Return [X, Y] of the center of cell containing provided text 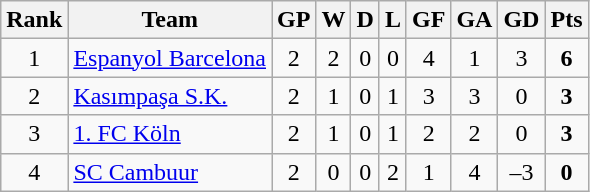
–3 [522, 172]
GP [294, 20]
Kasımpaşa S.K. [170, 96]
1. FC Köln [170, 134]
Rank [34, 20]
D [365, 20]
6 [566, 58]
SC Cambuur [170, 172]
GA [474, 20]
GF [428, 20]
Team [170, 20]
GD [522, 20]
Pts [566, 20]
L [392, 20]
W [334, 20]
Espanyol Barcelona [170, 58]
